Detect which cell encompasses the target text, then output its [x, y] center coordinate. 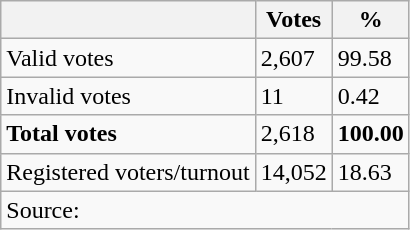
2,607 [294, 58]
% [370, 20]
Valid votes [128, 58]
Registered voters/turnout [128, 172]
11 [294, 96]
Votes [294, 20]
Invalid votes [128, 96]
18.63 [370, 172]
2,618 [294, 134]
Source: [205, 210]
99.58 [370, 58]
100.00 [370, 134]
14,052 [294, 172]
0.42 [370, 96]
Total votes [128, 134]
